Identify which cell holds the provided text, then report its (X, Y) central coordinate. 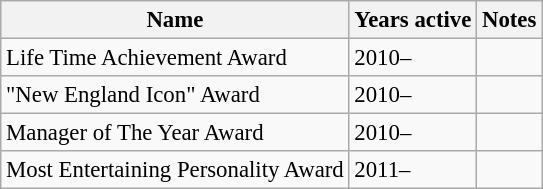
Name (175, 20)
Life Time Achievement Award (175, 58)
Manager of The Year Award (175, 133)
Notes (510, 20)
2011– (413, 170)
"New England Icon" Award (175, 95)
Years active (413, 20)
Most Entertaining Personality Award (175, 170)
